For the text-containing cell, return its midpoint in [X, Y] coordinate format. 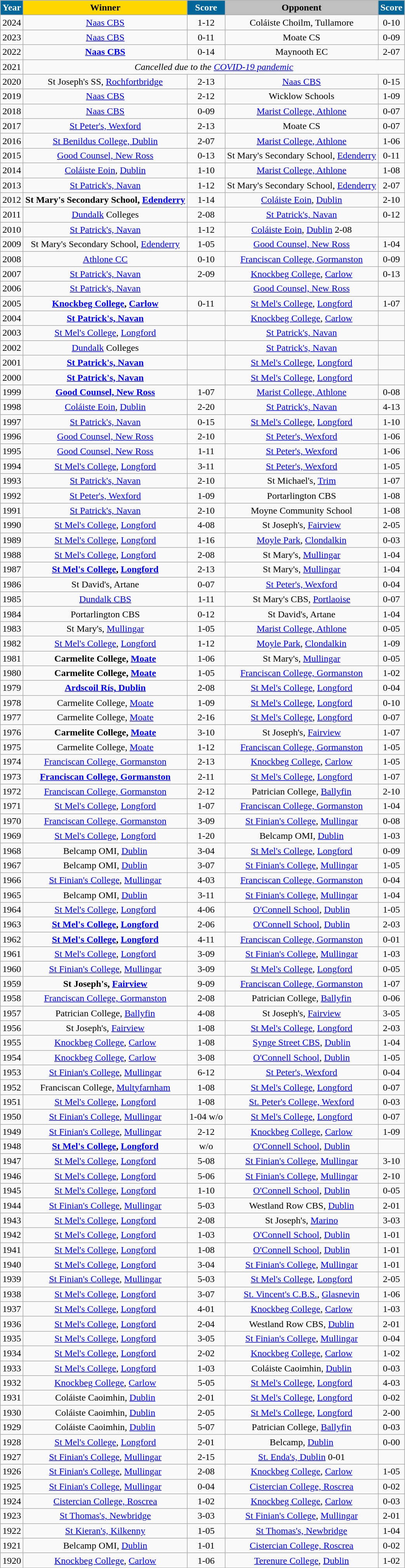
1929 [12, 1427]
1-14 [206, 200]
1931 [12, 1398]
St. Peter's College, Wexford [301, 1102]
2018 [12, 111]
1990 [12, 525]
Coláiste Choilm, Tullamore [301, 23]
2014 [12, 170]
2004 [12, 318]
1960 [12, 969]
1968 [12, 850]
1936 [12, 1324]
0-14 [206, 52]
1996 [12, 437]
1989 [12, 540]
Year [12, 8]
1998 [12, 407]
2013 [12, 185]
St Joseph's SS, Rochfortbridge [105, 82]
2022 [12, 52]
9-09 [206, 984]
2020 [12, 82]
2008 [12, 259]
1993 [12, 481]
1970 [12, 821]
Synge Street CBS, Dublin [301, 1043]
2006 [12, 289]
2011 [12, 215]
2005 [12, 303]
2002 [12, 348]
1958 [12, 998]
1955 [12, 1043]
4-11 [206, 939]
2010 [12, 230]
1995 [12, 451]
2012 [12, 200]
1939 [12, 1279]
St. Enda's, Dublin 0-01 [301, 1457]
1961 [12, 954]
1947 [12, 1161]
2016 [12, 141]
Wicklow Schools [301, 96]
2-20 [206, 407]
1945 [12, 1191]
2003 [12, 333]
2009 [12, 244]
1984 [12, 614]
Terenure College, Dublin [301, 1560]
Belcamp, Dublin [301, 1442]
2-11 [206, 777]
1957 [12, 1013]
1987 [12, 570]
2021 [12, 67]
1932 [12, 1383]
1980 [12, 673]
1986 [12, 584]
5-06 [206, 1176]
Coláiste Eoin, Dublin 2-08 [301, 230]
1991 [12, 510]
1922 [12, 1531]
w/o [206, 1146]
1999 [12, 392]
5-08 [206, 1161]
Winner [105, 8]
1-04 w/o [206, 1117]
0-06 [391, 998]
Ardscoil Rís, Dublin [105, 688]
1975 [12, 747]
1925 [12, 1486]
6-12 [206, 1072]
2024 [12, 23]
2023 [12, 37]
1982 [12, 643]
1946 [12, 1176]
2-00 [391, 1413]
1967 [12, 865]
1948 [12, 1146]
1962 [12, 939]
1953 [12, 1072]
2007 [12, 274]
1988 [12, 555]
1930 [12, 1413]
4-13 [391, 407]
1956 [12, 1028]
Dundalk CBS [105, 599]
2019 [12, 96]
St Mary's CBS, Portlaoise [301, 599]
1981 [12, 659]
1949 [12, 1132]
5-07 [206, 1427]
Maynooth EC [301, 52]
2-16 [206, 718]
1928 [12, 1442]
Cancelled due to the COVID-19 pandemic [214, 67]
1977 [12, 718]
1926 [12, 1472]
1964 [12, 910]
St Benildus College, Dublin [105, 141]
1973 [12, 777]
1994 [12, 466]
1940 [12, 1265]
Opponent [301, 8]
1-20 [206, 836]
1972 [12, 791]
St Michael's, Trim [301, 481]
1969 [12, 836]
5-05 [206, 1383]
1924 [12, 1501]
1943 [12, 1220]
St Joseph's, Marino [301, 1220]
1959 [12, 984]
1997 [12, 422]
St Kieran's, Kilkenny [105, 1531]
1965 [12, 895]
2-02 [206, 1353]
Moyne Community School [301, 510]
0-00 [391, 1442]
1934 [12, 1353]
1983 [12, 629]
1951 [12, 1102]
1976 [12, 732]
Franciscan College, Multyfarnham [105, 1087]
3-08 [206, 1058]
1923 [12, 1516]
1971 [12, 806]
2000 [12, 377]
4-01 [206, 1309]
1935 [12, 1338]
2-06 [206, 925]
2015 [12, 155]
1920 [12, 1560]
1950 [12, 1117]
St. Vincent's C.B.S., Glasnevin [301, 1294]
Athlone CC [105, 259]
1927 [12, 1457]
2017 [12, 126]
0-01 [391, 939]
2001 [12, 362]
1954 [12, 1058]
2-04 [206, 1324]
1985 [12, 599]
1952 [12, 1087]
1966 [12, 880]
1938 [12, 1294]
1974 [12, 762]
1963 [12, 925]
1937 [12, 1309]
2-09 [206, 274]
2-15 [206, 1457]
1944 [12, 1206]
1941 [12, 1250]
1942 [12, 1235]
1921 [12, 1545]
1992 [12, 496]
4-06 [206, 910]
1979 [12, 688]
1-16 [206, 540]
1933 [12, 1368]
1978 [12, 703]
